Provide the [X, Y] coordinate of the cell's center where the given text is located.  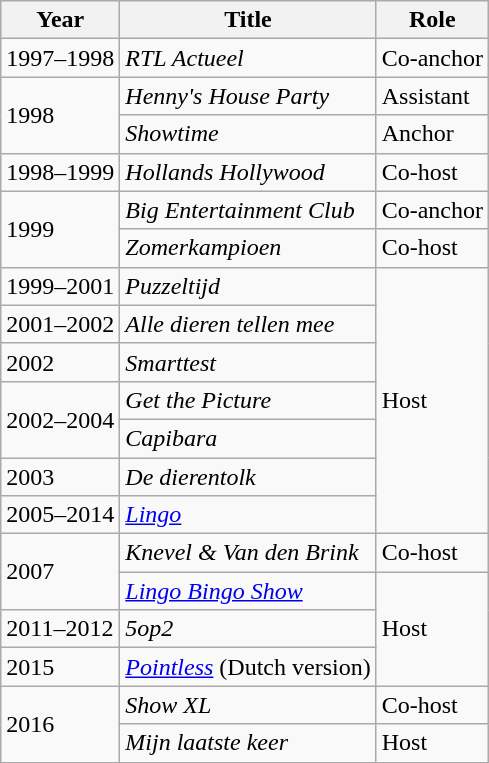
2007 [60, 572]
Alle dieren tellen mee [248, 324]
Big Entertainment Club [248, 210]
Assistant [432, 96]
De dierentolk [248, 477]
2002–2004 [60, 419]
5op2 [248, 629]
Knevel & Van den Brink [248, 553]
2015 [60, 667]
Pointless (Dutch version) [248, 667]
Role [432, 20]
1998 [60, 115]
Showtime [248, 134]
Year [60, 20]
RTL Actueel [248, 58]
Show XL [248, 705]
Henny's House Party [248, 96]
2011–2012 [60, 629]
1998–1999 [60, 172]
1997–1998 [60, 58]
Title [248, 20]
1999–2001 [60, 286]
Get the Picture [248, 400]
2016 [60, 724]
2005–2014 [60, 515]
2003 [60, 477]
2001–2002 [60, 324]
Hollands Hollywood [248, 172]
Mijn laatste keer [248, 743]
Lingo Bingo Show [248, 591]
Capibara [248, 438]
Anchor [432, 134]
Zomerkampioen [248, 248]
Lingo [248, 515]
2002 [60, 362]
Smarttest [248, 362]
Puzzeltijd [248, 286]
1999 [60, 229]
